Extract the [x, y] coordinate from the center of the cell holding the provided text.  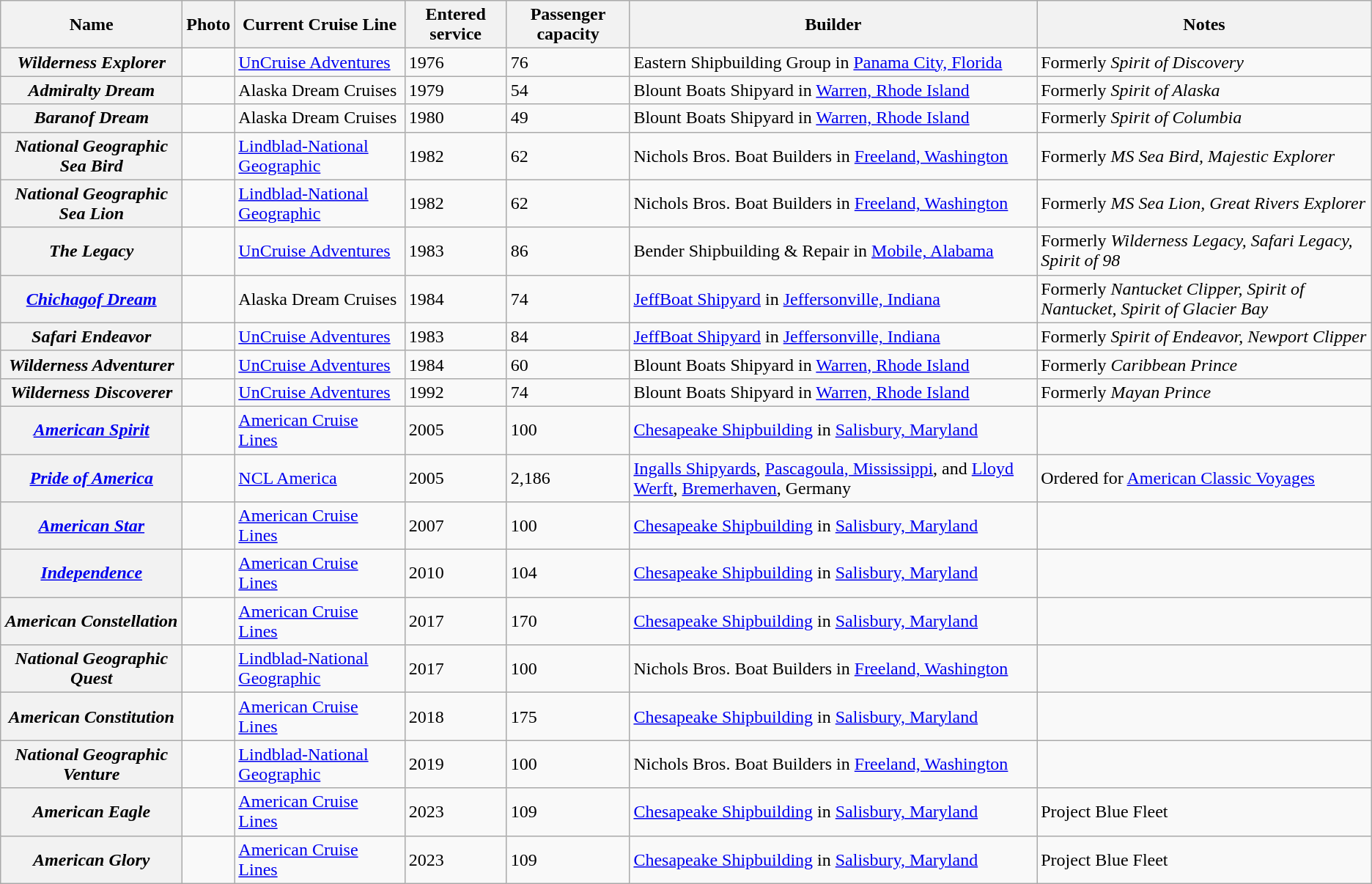
American Constitution [92, 717]
Photo [208, 25]
86 [568, 251]
American Eagle [92, 812]
Ordered for American Classic Voyages [1205, 478]
The Legacy [92, 251]
American Glory [92, 859]
Formerly Spirit of Alaska [1205, 90]
2,186 [568, 478]
1980 [456, 118]
Builder [833, 25]
1979 [456, 90]
1976 [456, 62]
Formerly MS Sea Bird, Majestic Explorer [1205, 155]
American Star [92, 526]
National Geographic Sea Lion [92, 204]
Wilderness Adventurer [92, 364]
Formerly Spirit of Columbia [1205, 118]
Wilderness Discoverer [92, 392]
Passenger capacity [568, 25]
Formerly Spirit of Endeavor, Newport Clipper [1205, 336]
Formerly MS Sea Lion, Great Rivers Explorer [1205, 204]
Admiralty Dream [92, 90]
National Geographic Quest [92, 668]
Ingalls Shipyards, Pascagoula, Mississippi, and Lloyd Werft, Bremerhaven, Germany [833, 478]
Eastern Shipbuilding Group in Panama City, Florida [833, 62]
Formerly Caribbean Prince [1205, 364]
Formerly Spirit of Discovery [1205, 62]
Chichagof Dream [92, 299]
1992 [456, 392]
Name [92, 25]
175 [568, 717]
National Geographic Venture [92, 764]
Formerly Wilderness Legacy, Safari Legacy, Spirit of 98 [1205, 251]
170 [568, 622]
Bender Shipbuilding & Repair in Mobile, Alabama [833, 251]
Notes [1205, 25]
National Geographic Sea Bird [92, 155]
American Constellation [92, 622]
104 [568, 573]
American Spirit [92, 430]
Safari Endeavor [92, 336]
2019 [456, 764]
2018 [456, 717]
84 [568, 336]
2010 [456, 573]
54 [568, 90]
76 [568, 62]
Baranof Dream [92, 118]
Formerly Nantucket Clipper, Spirit of Nantucket, Spirit of Glacier Bay [1205, 299]
49 [568, 118]
Entered service [456, 25]
2007 [456, 526]
Wilderness Explorer [92, 62]
60 [568, 364]
Current Cruise Line [320, 25]
Pride of America [92, 478]
NCL America [320, 478]
Independence [92, 573]
Formerly Mayan Prince [1205, 392]
